For the text-containing cell, return its midpoint in [X, Y] coordinate format. 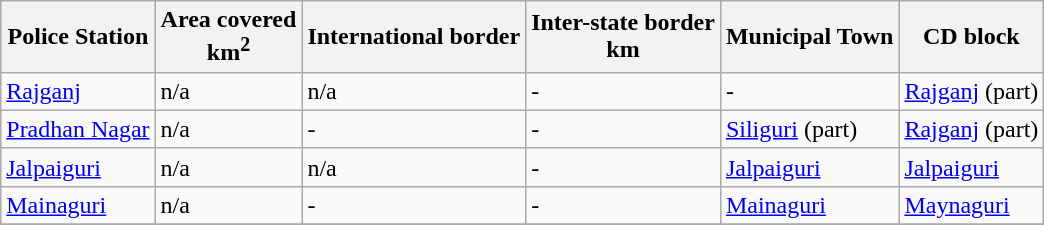
Area coveredkm2 [228, 37]
Maynaguri [972, 205]
Inter-state borderkm [624, 37]
Siliguri (part) [809, 129]
Police Station [78, 37]
CD block [972, 37]
Pradhan Nagar [78, 129]
Municipal Town [809, 37]
International border [414, 37]
Rajganj [78, 91]
